Locate the cell with the specified text and output its (x, y) center coordinate. 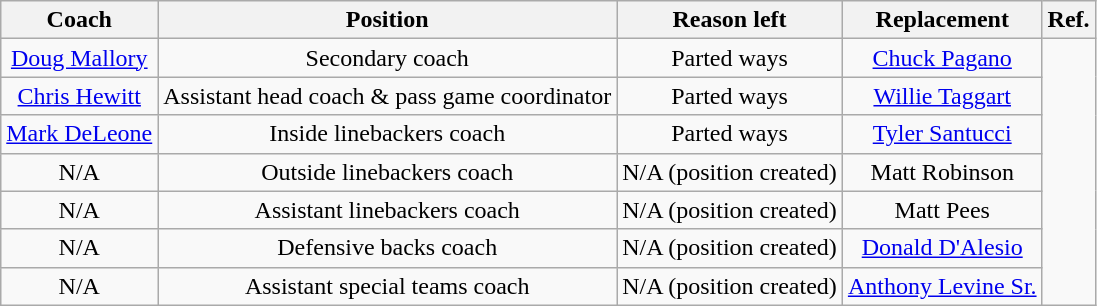
Reason left (730, 20)
Secondary coach (388, 58)
Position (388, 20)
Matt Pees (942, 210)
Inside linebackers coach (388, 134)
Outside linebackers coach (388, 172)
Chris Hewitt (80, 96)
Matt Robinson (942, 172)
Willie Taggart (942, 96)
Tyler Santucci (942, 134)
Assistant head coach & pass game coordinator (388, 96)
Doug Mallory (80, 58)
Assistant linebackers coach (388, 210)
Ref. (1068, 20)
Replacement (942, 20)
Donald D'Alesio (942, 248)
Defensive backs coach (388, 248)
Chuck Pagano (942, 58)
Mark DeLeone (80, 134)
Anthony Levine Sr. (942, 286)
Assistant special teams coach (388, 286)
Coach (80, 20)
